Detect which cell encompasses the target text, then output its [x, y] center coordinate. 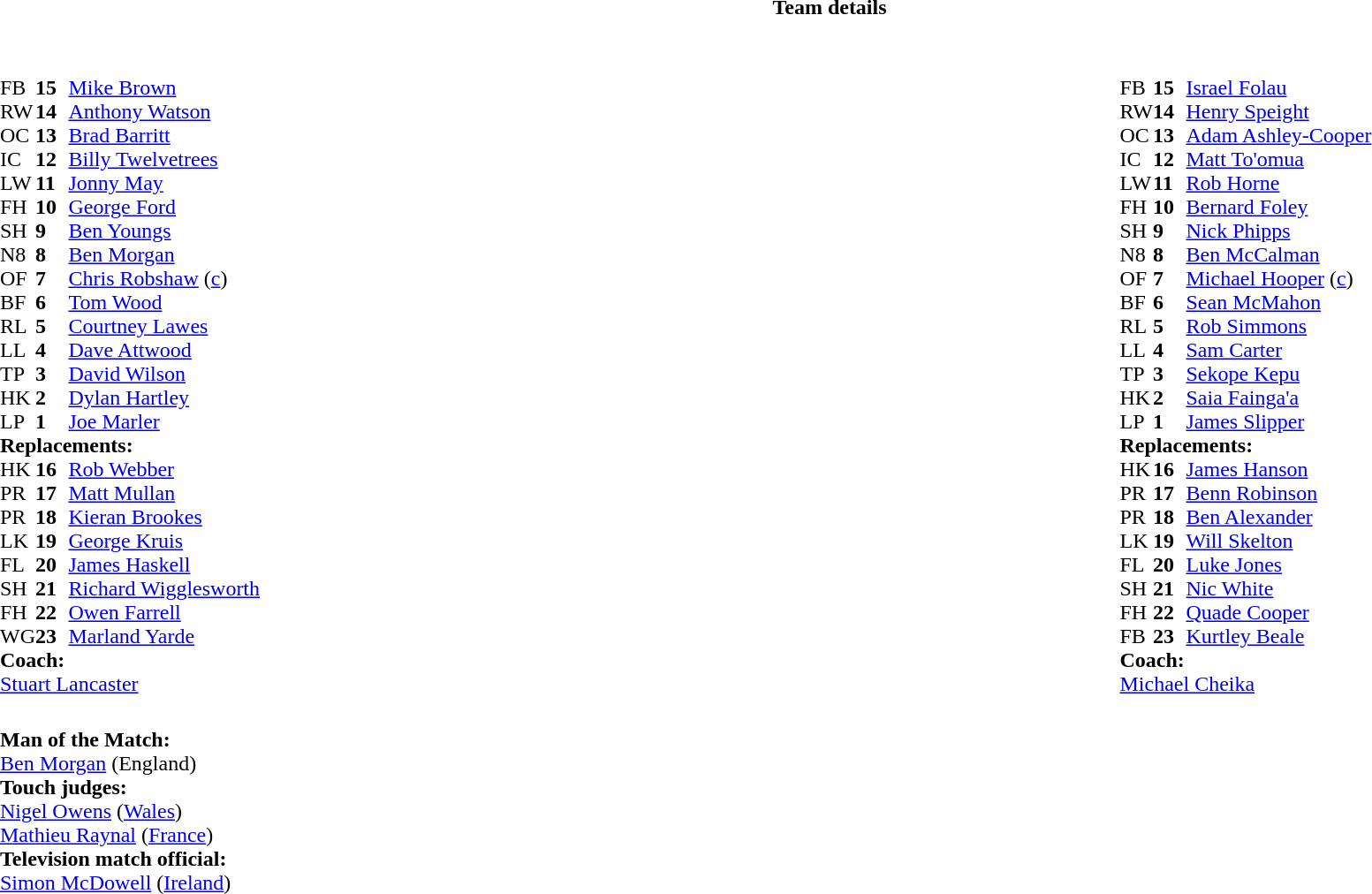
Richard Wigglesworth [164, 588]
Nick Phipps [1278, 231]
Dave Attwood [164, 350]
Kieran Brookes [164, 518]
Benn Robinson [1278, 493]
Sekope Kepu [1278, 375]
Joe Marler [164, 422]
Jonny May [164, 184]
Owen Farrell [164, 613]
Luke Jones [1278, 565]
Courtney Lawes [164, 327]
David Wilson [164, 375]
James Slipper [1278, 422]
Will Skelton [1278, 541]
Ben Alexander [1278, 518]
Rob Webber [164, 470]
Henry Speight [1278, 111]
Tom Wood [164, 302]
Nic White [1278, 588]
George Ford [164, 207]
Marland Yarde [164, 636]
James Hanson [1278, 470]
Chris Robshaw (c) [164, 279]
Sean McMahon [1278, 302]
Stuart Lancaster [130, 684]
Bernard Foley [1278, 207]
Saia Fainga'a [1278, 398]
Michael Cheika [1246, 684]
Adam Ashley-Cooper [1278, 136]
Matt Mullan [164, 493]
Matt To'omua [1278, 159]
Brad Barritt [164, 136]
Ben McCalman [1278, 254]
WG [18, 636]
Quade Cooper [1278, 613]
Rob Horne [1278, 184]
Dylan Hartley [164, 398]
Kurtley Beale [1278, 636]
Rob Simmons [1278, 327]
Ben Morgan [164, 254]
Anthony Watson [164, 111]
George Kruis [164, 541]
James Haskell [164, 565]
Mike Brown [164, 88]
Michael Hooper (c) [1278, 279]
Ben Youngs [164, 231]
Israel Folau [1278, 88]
Sam Carter [1278, 350]
Billy Twelvetrees [164, 159]
